Output the [x, y] coordinate of the center of the cell containing the given text.  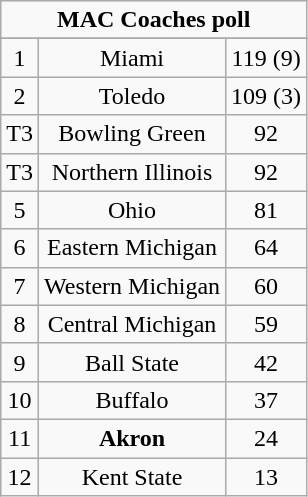
7 [20, 286]
13 [266, 477]
Ball State [132, 362]
81 [266, 210]
8 [20, 324]
64 [266, 248]
Eastern Michigan [132, 248]
37 [266, 400]
6 [20, 248]
11 [20, 438]
Miami [132, 58]
60 [266, 286]
59 [266, 324]
Ohio [132, 210]
Kent State [132, 477]
Central Michigan [132, 324]
42 [266, 362]
10 [20, 400]
Toledo [132, 96]
109 (3) [266, 96]
119 (9) [266, 58]
Akron [132, 438]
1 [20, 58]
Buffalo [132, 400]
Northern Illinois [132, 172]
Western Michigan [132, 286]
Bowling Green [132, 134]
MAC Coaches poll [154, 20]
2 [20, 96]
9 [20, 362]
5 [20, 210]
24 [266, 438]
12 [20, 477]
